Pinpoint the cell where the given text exists, returning its (x, y) midpoint coordinate. 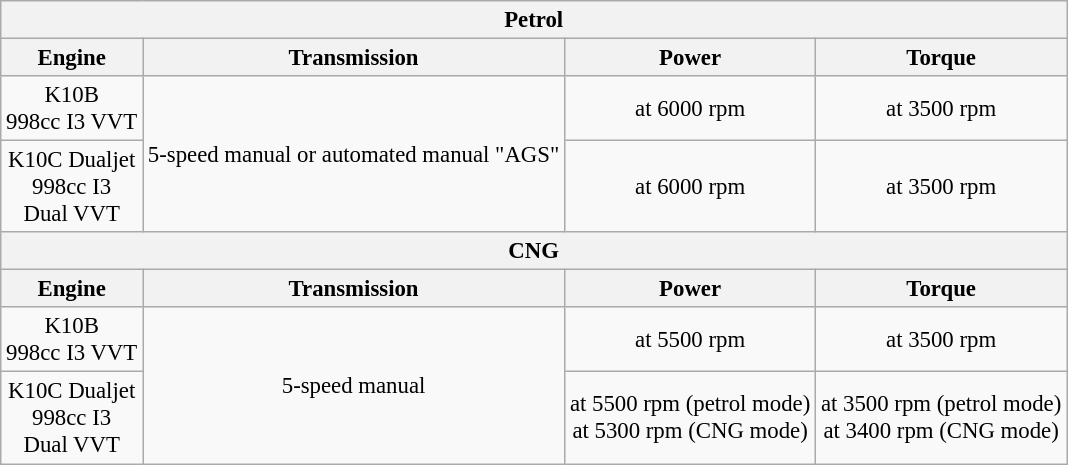
5-speed manual or automated manual "AGS" (354, 154)
at 3500 rpm (petrol mode) at 3400 rpm (CNG mode) (942, 418)
CNG (534, 251)
at 5500 rpm (petrol mode) at 5300 rpm (CNG mode) (690, 418)
at 5500 rpm (690, 340)
5-speed manual (354, 386)
Petrol (534, 20)
